Locate the cell with the specified text and output its (x, y) center coordinate. 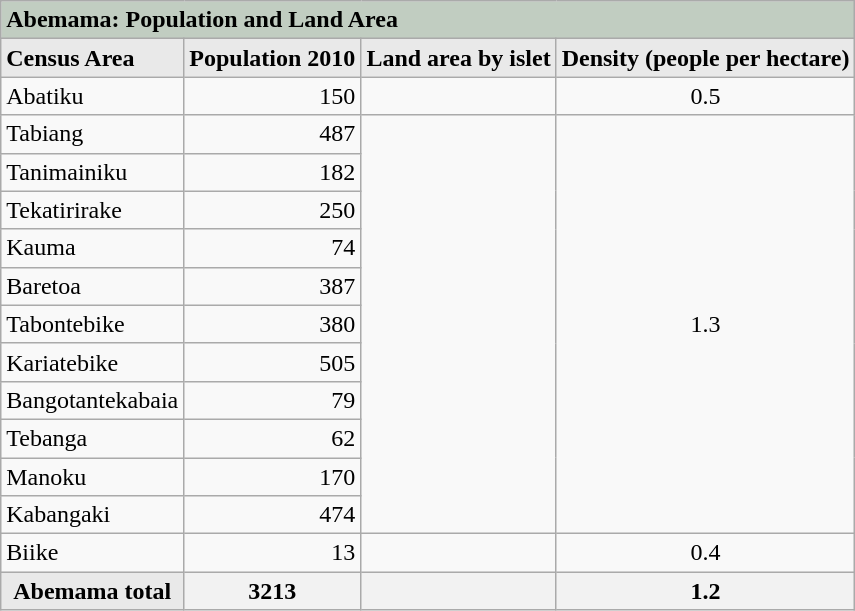
505 (272, 362)
Tekatirirake (92, 210)
Tabontebike (92, 324)
0.4 (706, 553)
Abemama: Population and Land Area (428, 20)
Manoku (92, 477)
Tabiang (92, 134)
1.2 (706, 591)
Baretoa (92, 286)
Bangotantekabaia (92, 400)
250 (272, 210)
13 (272, 553)
1.3 (706, 324)
Kauma (92, 248)
Tebanga (92, 438)
Land area by islet (458, 58)
3213 (272, 591)
Census Area (92, 58)
380 (272, 324)
Tanimainiku (92, 172)
170 (272, 477)
387 (272, 286)
Kabangaki (92, 515)
150 (272, 96)
Abemama total (92, 591)
Kariatebike (92, 362)
487 (272, 134)
0.5 (706, 96)
79 (272, 400)
Density (people per hectare) (706, 58)
182 (272, 172)
62 (272, 438)
74 (272, 248)
Abatiku (92, 96)
Population 2010 (272, 58)
474 (272, 515)
Biike (92, 553)
